Scan for the cell matching the given text and deliver its [x, y] coordinate at center. 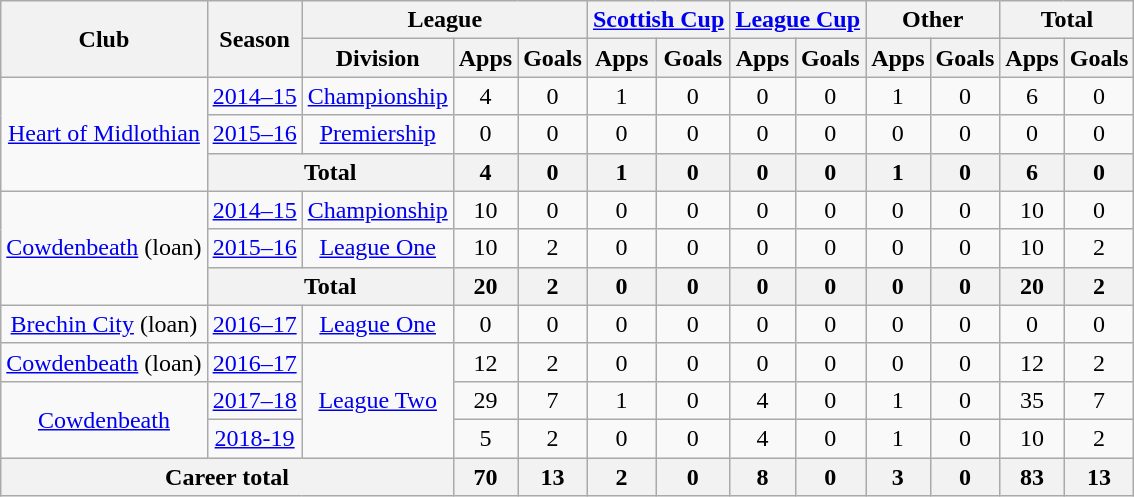
2017–18 [254, 400]
Division [378, 58]
Scottish Cup [658, 20]
Club [104, 39]
Heart of Midlothian [104, 134]
5 [485, 438]
3 [898, 477]
Other [933, 20]
League Two [378, 400]
Season [254, 39]
Premiership [378, 134]
8 [762, 477]
83 [1032, 477]
29 [485, 400]
Cowdenbeath [104, 419]
35 [1032, 400]
League [444, 20]
Career total [227, 477]
70 [485, 477]
2018-19 [254, 438]
Brechin City (loan) [104, 324]
League Cup [798, 20]
